Pinpoint the cell where the given text exists, returning its (X, Y) midpoint coordinate. 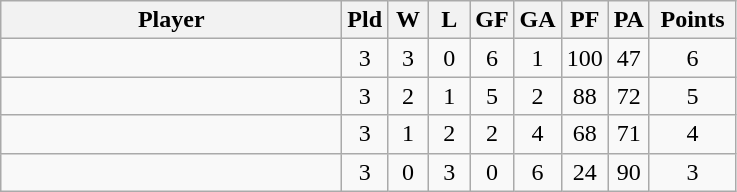
GF (492, 20)
W (408, 20)
Points (692, 20)
71 (628, 134)
L (450, 20)
Player (172, 20)
PF (584, 20)
88 (584, 96)
100 (584, 58)
24 (584, 172)
Pld (365, 20)
PA (628, 20)
72 (628, 96)
90 (628, 172)
GA (538, 20)
68 (584, 134)
47 (628, 58)
